Return the (X, Y) coordinate for the center point of the cell that contains the specified text.  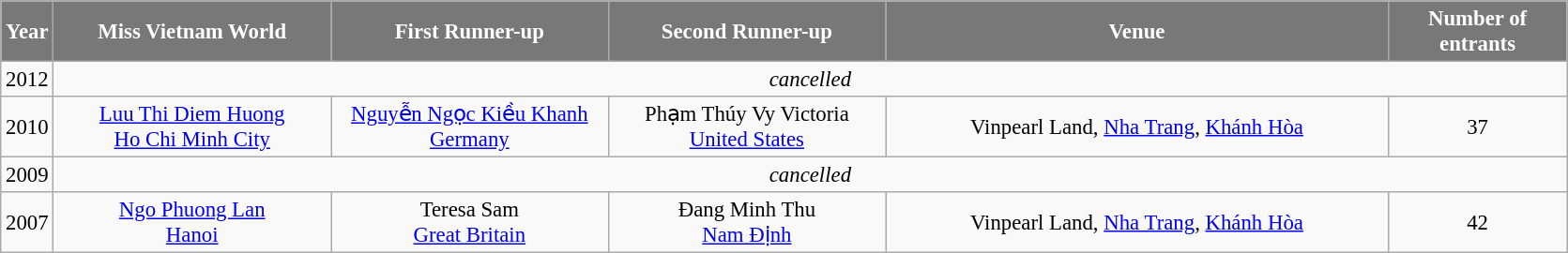
Venue (1137, 32)
Nguyễn Ngọc Kiều KhanhGermany (469, 127)
2012 (27, 80)
Phạm Thúy Vy VictoriaUnited States (747, 127)
Year (27, 32)
2009 (27, 175)
2007 (27, 223)
Đang Minh ThuNam Định (747, 223)
First Runner-up (469, 32)
Number of entrants (1477, 32)
37 (1477, 127)
2010 (27, 127)
Luu Thi Diem HuongHo Chi Minh City (192, 127)
Second Runner-up (747, 32)
42 (1477, 223)
Teresa SamGreat Britain (469, 223)
Ngo Phuong LanHanoi (192, 223)
Miss Vietnam World (192, 32)
